Provide the [x, y] coordinate of the cell's center where the given text is located.  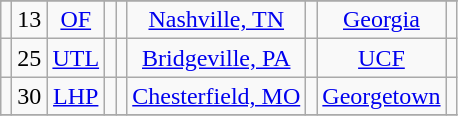
UCF [382, 58]
13 [30, 20]
Chesterfield, MO [216, 96]
Georgia [382, 20]
Nashville, TN [216, 20]
30 [30, 96]
25 [30, 58]
OF [76, 20]
UTL [76, 58]
Georgetown [382, 96]
LHP [76, 96]
Bridgeville, PA [216, 58]
